Scan for the cell matching the given text and deliver its (X, Y) coordinate at center. 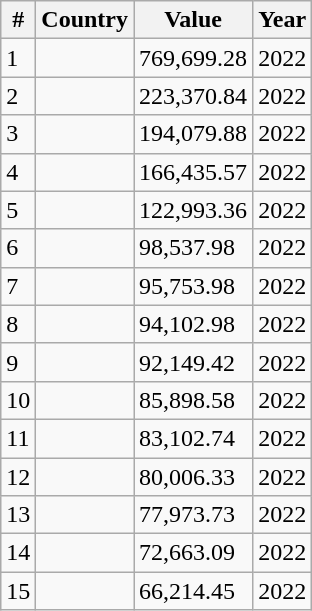
Year (282, 20)
94,102.98 (194, 324)
3 (18, 134)
8 (18, 324)
95,753.98 (194, 286)
# (18, 20)
Value (194, 20)
92,149.42 (194, 362)
9 (18, 362)
12 (18, 477)
7 (18, 286)
122,993.36 (194, 210)
11 (18, 438)
166,435.57 (194, 172)
5 (18, 210)
66,214.45 (194, 591)
80,006.33 (194, 477)
85,898.58 (194, 400)
98,537.98 (194, 248)
769,699.28 (194, 58)
Country (85, 20)
6 (18, 248)
10 (18, 400)
77,973.73 (194, 515)
2 (18, 96)
83,102.74 (194, 438)
194,079.88 (194, 134)
15 (18, 591)
4 (18, 172)
14 (18, 553)
223,370.84 (194, 96)
13 (18, 515)
1 (18, 58)
72,663.09 (194, 553)
